Extract the (x, y) coordinate from the center of the cell holding the provided text.  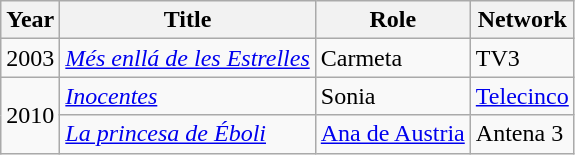
Title (188, 20)
Carmeta (392, 58)
2010 (30, 115)
Telecinco (522, 96)
La princesa de Éboli (188, 134)
Year (30, 20)
Més enllá de les Estrelles (188, 58)
Ana de Austria (392, 134)
Network (522, 20)
Antena 3 (522, 134)
Sonia (392, 96)
TV3 (522, 58)
Role (392, 20)
Inocentes (188, 96)
2003 (30, 58)
